Detect which cell encompasses the target text, then output its [x, y] center coordinate. 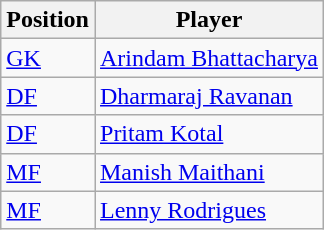
Manish Maithani [208, 172]
Arindam Bhattacharya [208, 58]
Player [208, 20]
Position [48, 20]
Dharmaraj Ravanan [208, 96]
Lenny Rodrigues [208, 210]
Pritam Kotal [208, 134]
GK [48, 58]
